Detect which cell encompasses the target text, then output its (X, Y) center coordinate. 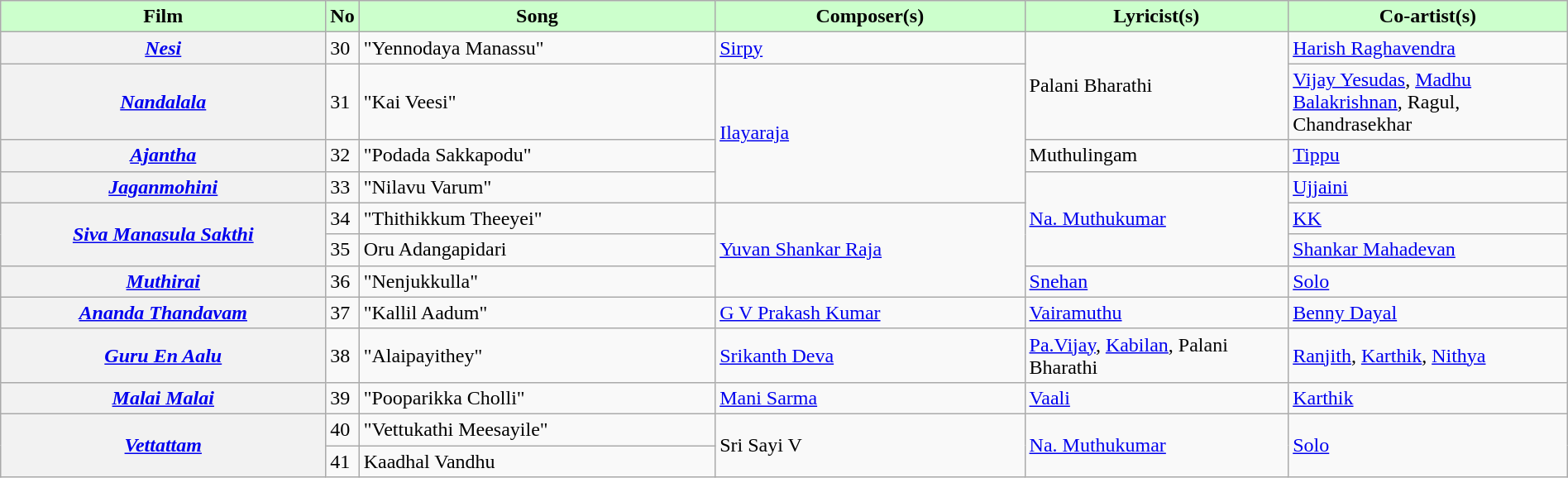
Sirpy (870, 48)
Ajantha (164, 155)
Composer(s) (870, 17)
"Alaipayithey" (537, 356)
Jaganmohini (164, 187)
Benny Dayal (1428, 313)
41 (342, 461)
Muthirai (164, 281)
Oru Adangapidari (537, 250)
35 (342, 250)
37 (342, 313)
Guru En Aalu (164, 356)
Karthik (1428, 398)
Ujjaini (1428, 187)
Snehan (1156, 281)
"Yennodaya Manassu" (537, 48)
Nesi (164, 48)
40 (342, 429)
Muthulingam (1156, 155)
Lyricist(s) (1156, 17)
"Nenjukkulla" (537, 281)
Ranjith, Karthik, Nithya (1428, 356)
Pa.Vijay, Kabilan, Palani Bharathi (1156, 356)
Co-artist(s) (1428, 17)
Yuvan Shankar Raja (870, 250)
G V Prakash Kumar (870, 313)
Vettattam (164, 445)
"Vettukathi Meesayile" (537, 429)
Sri Sayi V (870, 445)
33 (342, 187)
Tippu (1428, 155)
Shankar Mahadevan (1428, 250)
KK (1428, 218)
36 (342, 281)
Harish Raghavendra (1428, 48)
Malai Malai (164, 398)
Film (164, 17)
"Thithikkum Theeyei" (537, 218)
"Pooparikka Cholli" (537, 398)
Srikanth Deva (870, 356)
32 (342, 155)
Vaali (1156, 398)
Nandalala (164, 102)
Vairamuthu (1156, 313)
39 (342, 398)
"Nilavu Varum" (537, 187)
Vijay Yesudas, Madhu Balakrishnan, Ragul, Chandrasekhar (1428, 102)
"Kai Veesi" (537, 102)
Song (537, 17)
34 (342, 218)
No (342, 17)
Mani Sarma (870, 398)
30 (342, 48)
Siva Manasula Sakthi (164, 234)
"Podada Sakkapodu" (537, 155)
Ananda Thandavam (164, 313)
Palani Bharathi (1156, 86)
"Kallil Aadum" (537, 313)
Kaadhal Vandhu (537, 461)
31 (342, 102)
Ilayaraja (870, 133)
38 (342, 356)
